From the cell containing the given text, extract its center point as (x, y) coordinate. 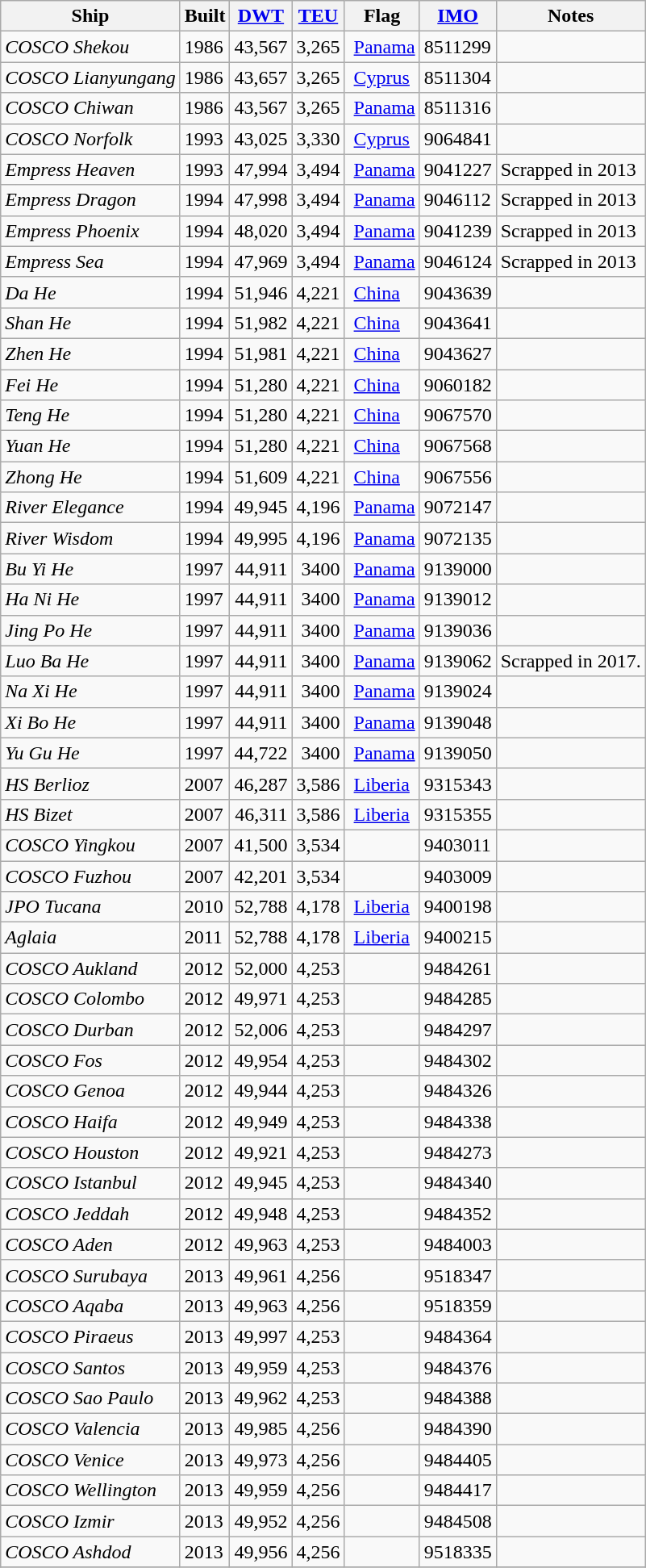
9067556 (458, 477)
9484261 (458, 968)
9484417 (458, 1491)
42,201 (261, 876)
9043639 (458, 292)
47,998 (261, 200)
9400198 (458, 907)
COSCO Wellington (90, 1491)
9484364 (458, 1336)
52,006 (261, 1030)
9484003 (458, 1244)
COSCO Sao Paulo (90, 1399)
49,985 (261, 1429)
Empress Heaven (90, 169)
9484273 (458, 1152)
9484352 (458, 1214)
Shan He (90, 323)
8511304 (458, 77)
COSCO Jeddah (90, 1214)
Da He (90, 292)
9518359 (458, 1306)
COSCO Houston (90, 1152)
2011 (205, 938)
Aglaia (90, 938)
46,311 (261, 814)
COSCO Yingkou (90, 845)
9072135 (458, 538)
9484297 (458, 1030)
9072147 (458, 508)
9484326 (458, 1091)
COSCO Istanbul (90, 1183)
51,609 (261, 477)
9484405 (458, 1460)
49,973 (261, 1460)
9139062 (458, 661)
9518347 (458, 1275)
COSCO Aukland (90, 968)
9043627 (458, 353)
49,995 (261, 538)
Luo Ba He (90, 661)
Yuan He (90, 446)
COSCO Durban (90, 1030)
3,330 (318, 139)
9041239 (458, 231)
9518335 (458, 1552)
9046112 (458, 200)
Bu Yi He (90, 569)
9139036 (458, 630)
9139024 (458, 692)
49,949 (261, 1122)
48,020 (261, 231)
TEU (318, 16)
8511299 (458, 47)
47,994 (261, 169)
COSCO Shekou (90, 47)
COSCO Ashdod (90, 1552)
Empress Sea (90, 261)
51,982 (261, 323)
49,948 (261, 1214)
COSCO Piraeus (90, 1336)
9315343 (458, 784)
Teng He (90, 416)
49,954 (261, 1060)
9043641 (458, 323)
COSCO Venice (90, 1460)
Fei He (90, 385)
49,921 (261, 1152)
Ha Ni He (90, 600)
9064841 (458, 139)
DWT (261, 16)
HS Berlioz (90, 784)
9315355 (458, 814)
9484388 (458, 1399)
9060182 (458, 385)
9484340 (458, 1183)
52,000 (261, 968)
Jing Po He (90, 630)
46,287 (261, 784)
Scrapped in 2017. (571, 661)
49,971 (261, 999)
9484508 (458, 1521)
9400215 (458, 938)
Flag (382, 16)
49,997 (261, 1336)
49,944 (261, 1091)
COSCO Aqaba (90, 1306)
9139012 (458, 600)
44,722 (261, 753)
IMO (458, 16)
Zhen He (90, 353)
COSCO Izmir (90, 1521)
COSCO Chiwan (90, 108)
9139048 (458, 722)
9046124 (458, 261)
49,956 (261, 1552)
COSCO Genoa (90, 1091)
Na Xi He (90, 692)
9403011 (458, 845)
2010 (205, 907)
9139050 (458, 753)
COSCO Surubaya (90, 1275)
Empress Phoenix (90, 231)
Built (205, 16)
COSCO Fuzhou (90, 876)
9484338 (458, 1122)
41,500 (261, 845)
9067570 (458, 416)
Xi Bo He (90, 722)
43,657 (261, 77)
COSCO Lianyungang (90, 77)
COSCO Santos (90, 1368)
8511316 (458, 108)
49,961 (261, 1275)
9403009 (458, 876)
9041227 (458, 169)
9484285 (458, 999)
Notes (571, 16)
Empress Dragon (90, 200)
Yu Gu He (90, 753)
River Elegance (90, 508)
51,981 (261, 353)
9484376 (458, 1368)
9484390 (458, 1429)
Zhong He (90, 477)
COSCO Norfolk (90, 139)
51,946 (261, 292)
COSCO Aden (90, 1244)
9067568 (458, 446)
43,025 (261, 139)
9139000 (458, 569)
9484302 (458, 1060)
COSCO Valencia (90, 1429)
HS Bizet (90, 814)
COSCO Colombo (90, 999)
COSCO Fos (90, 1060)
49,952 (261, 1521)
JPO Tucana (90, 907)
COSCO Haifa (90, 1122)
Ship (90, 16)
49,962 (261, 1399)
47,969 (261, 261)
River Wisdom (90, 538)
